Search for the cell housing the specified text and yield its (x, y) center coordinate. 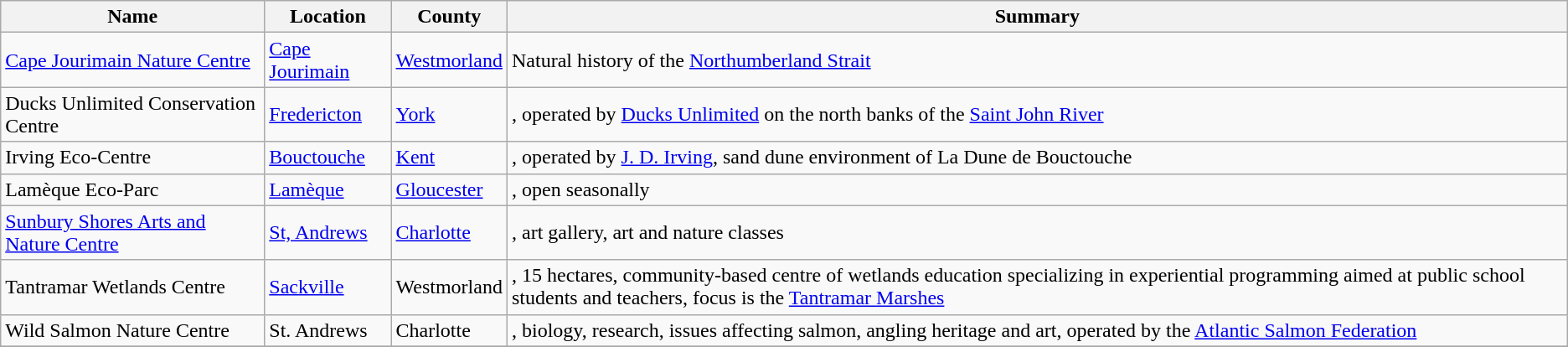
County (449, 17)
Lamèque Eco-Parc (132, 189)
, biology, research, issues affecting salmon, angling heritage and art, operated by the Atlantic Salmon Federation (1037, 330)
Cape Jourimain Nature Centre (132, 60)
Kent (449, 158)
Tantramar Wetlands Centre (132, 287)
Irving Eco-Centre (132, 158)
Sackville (328, 287)
Lamèque (328, 189)
Gloucester (449, 189)
St, Andrews (328, 233)
, open seasonally (1037, 189)
, operated by J. D. Irving, sand dune environment of La Dune de Bouctouche (1037, 158)
Sunbury Shores Arts and Nature Centre (132, 233)
Location (328, 17)
Wild Salmon Nature Centre (132, 330)
Summary (1037, 17)
Bouctouche (328, 158)
Name (132, 17)
St. Andrews (328, 330)
York (449, 114)
Natural history of the Northumberland Strait (1037, 60)
Ducks Unlimited Conservation Centre (132, 114)
, art gallery, art and nature classes (1037, 233)
, operated by Ducks Unlimited on the north banks of the Saint John River (1037, 114)
Fredericton (328, 114)
Cape Jourimain (328, 60)
